Scan for the cell matching the given text and deliver its [x, y] coordinate at center. 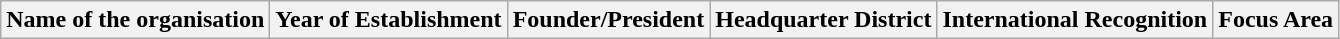
Focus Area [1276, 20]
Headquarter District [824, 20]
Year of Establishment [388, 20]
Founder/President [608, 20]
International Recognition [1075, 20]
Name of the organisation [136, 20]
